From the cell containing the given text, extract its center point as [x, y] coordinate. 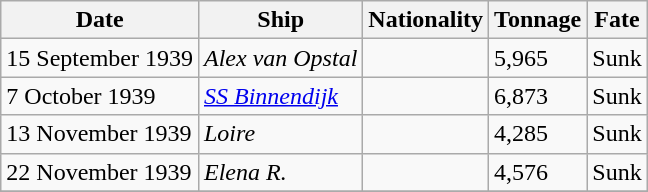
4,576 [538, 172]
Loire [280, 134]
Alex van Opstal [280, 58]
22 November 1939 [100, 172]
Elena R. [280, 172]
Nationality [426, 20]
13 November 1939 [100, 134]
15 September 1939 [100, 58]
Ship [280, 20]
7 October 1939 [100, 96]
Date [100, 20]
4,285 [538, 134]
Fate [617, 20]
6,873 [538, 96]
5,965 [538, 58]
SS Binnendijk [280, 96]
Tonnage [538, 20]
